From the cell containing the given text, extract its center point as [x, y] coordinate. 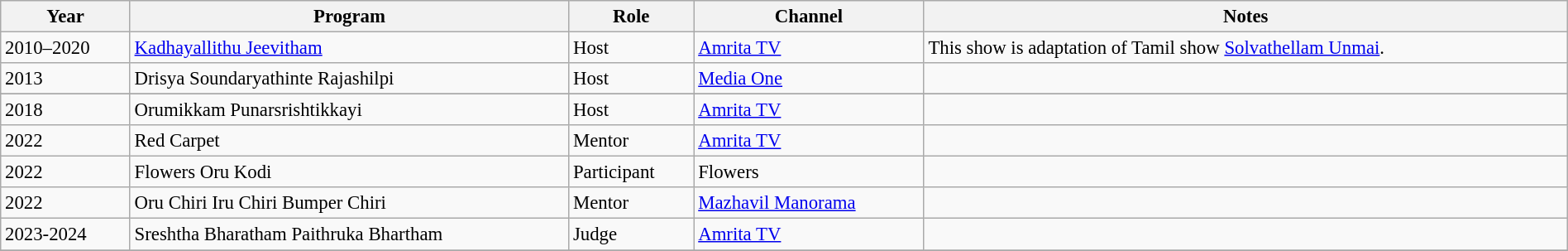
Year [66, 17]
Kadhayallithu Jeevitham [349, 48]
Mazhavil Manorama [809, 203]
Judge [632, 234]
Red Carpet [349, 141]
Notes [1245, 17]
Drisya Soundaryathinte Rajashilpi [349, 79]
Oru Chiri Iru Chiri Bumper Chiri [349, 203]
Media One [809, 79]
This show is adaptation of Tamil show Solvathellam Unmai. [1245, 48]
Flowers [809, 172]
Participant [632, 172]
2023-2024 [66, 234]
Sreshtha Bharatham Paithruka Bhartham [349, 234]
Program [349, 17]
2018 [66, 110]
2013 [66, 79]
Role [632, 17]
Channel [809, 17]
2010–2020 [66, 48]
Orumikkam Punarsrishtikkayi [349, 110]
Flowers Oru Kodi [349, 172]
